Return the (x, y) coordinate for the center point of the cell that contains the specified text.  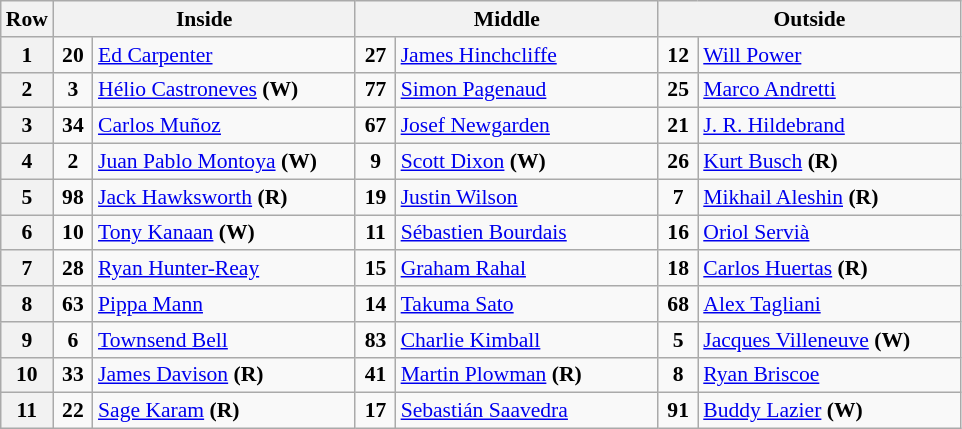
Hélio Castroneves (W) (224, 90)
Sage Karam (R) (224, 411)
Pippa Mann (224, 304)
Row (27, 19)
Ed Carpenter (224, 55)
12 (678, 55)
Marco Andretti (829, 90)
Will Power (829, 55)
4 (27, 162)
Ryan Hunter-Reay (224, 269)
Tony Kanaan (W) (224, 233)
68 (678, 304)
Jack Hawksworth (R) (224, 197)
Outside (810, 19)
Justin Wilson (527, 197)
20 (73, 55)
67 (375, 126)
Sebastián Saavedra (527, 411)
21 (678, 126)
83 (375, 340)
15 (375, 269)
19 (375, 197)
Mikhail Aleshin (R) (829, 197)
Oriol Servià (829, 233)
18 (678, 269)
Carlos Muñoz (224, 126)
Martin Plowman (R) (527, 375)
98 (73, 197)
Scott Dixon (W) (527, 162)
Inside (204, 19)
Sébastien Bourdais (527, 233)
77 (375, 90)
Alex Tagliani (829, 304)
26 (678, 162)
34 (73, 126)
16 (678, 233)
17 (375, 411)
22 (73, 411)
41 (375, 375)
Carlos Huertas (R) (829, 269)
Buddy Lazier (W) (829, 411)
Josef Newgarden (527, 126)
14 (375, 304)
Kurt Busch (R) (829, 162)
James Hinchcliffe (527, 55)
91 (678, 411)
Jacques Villeneuve (W) (829, 340)
25 (678, 90)
1 (27, 55)
27 (375, 55)
Townsend Bell (224, 340)
33 (73, 375)
James Davison (R) (224, 375)
Graham Rahal (527, 269)
J. R. Hildebrand (829, 126)
Ryan Briscoe (829, 375)
Simon Pagenaud (527, 90)
28 (73, 269)
Charlie Kimball (527, 340)
Middle (506, 19)
Juan Pablo Montoya (W) (224, 162)
63 (73, 304)
Takuma Sato (527, 304)
